Detect which cell encompasses the target text, then output its (x, y) center coordinate. 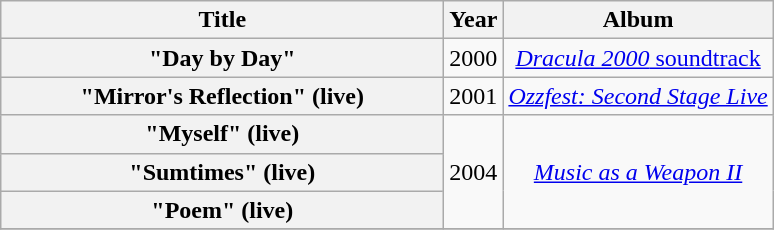
"Myself" (live) (222, 134)
2004 (474, 172)
Dracula 2000 soundtrack (638, 58)
2000 (474, 58)
Title (222, 20)
Ozzfest: Second Stage Live (638, 96)
2001 (474, 96)
"Sumtimes" (live) (222, 172)
"Mirror's Reflection" (live) (222, 96)
Music as a Weapon II (638, 172)
Album (638, 20)
"Poem" (live) (222, 210)
"Day by Day" (222, 58)
Year (474, 20)
